Search for the cell housing the specified text and yield its [x, y] center coordinate. 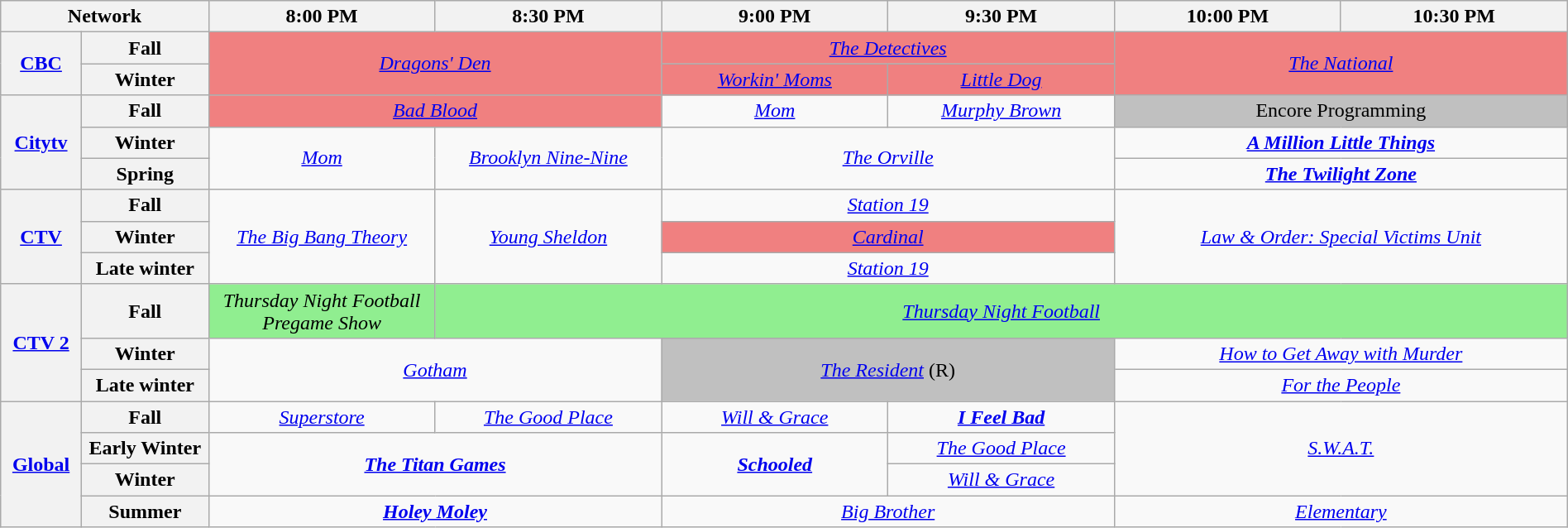
S.W.A.T. [1341, 448]
The Big Bang Theory [322, 237]
Brooklyn Nine-Nine [548, 158]
Global [41, 463]
Law & Order: Special Victims Unit [1341, 237]
The Orville [888, 158]
CTV 2 [41, 343]
Dragons' Den [435, 64]
Bad Blood [435, 111]
Spring [145, 174]
Young Sheldon [548, 237]
Citytv [41, 142]
The National [1341, 64]
A Million Little Things [1341, 142]
Thursday Night Football Pregame Show [322, 311]
Gotham [435, 369]
Summer [145, 511]
Superstore [322, 416]
8:00 PM [322, 17]
Schooled [775, 464]
Workin' Moms [775, 79]
CTV [41, 237]
10:00 PM [1227, 17]
The Detectives [888, 48]
9:00 PM [775, 17]
For the People [1341, 385]
Elementary [1341, 511]
Cardinal [888, 237]
9:30 PM [1002, 17]
Little Dog [1002, 79]
How to Get Away with Murder [1341, 353]
Holey Moley [435, 511]
Encore Programming [1341, 111]
The Resident (R) [888, 369]
Thursday Night Football [1001, 311]
Big Brother [888, 511]
8:30 PM [548, 17]
I Feel Bad [1002, 416]
Murphy Brown [1002, 111]
CBC [41, 64]
The Titan Games [435, 464]
10:30 PM [1454, 17]
Network [104, 17]
The Twilight Zone [1341, 174]
Early Winter [145, 449]
